Detect which cell encompasses the target text, then output its (x, y) center coordinate. 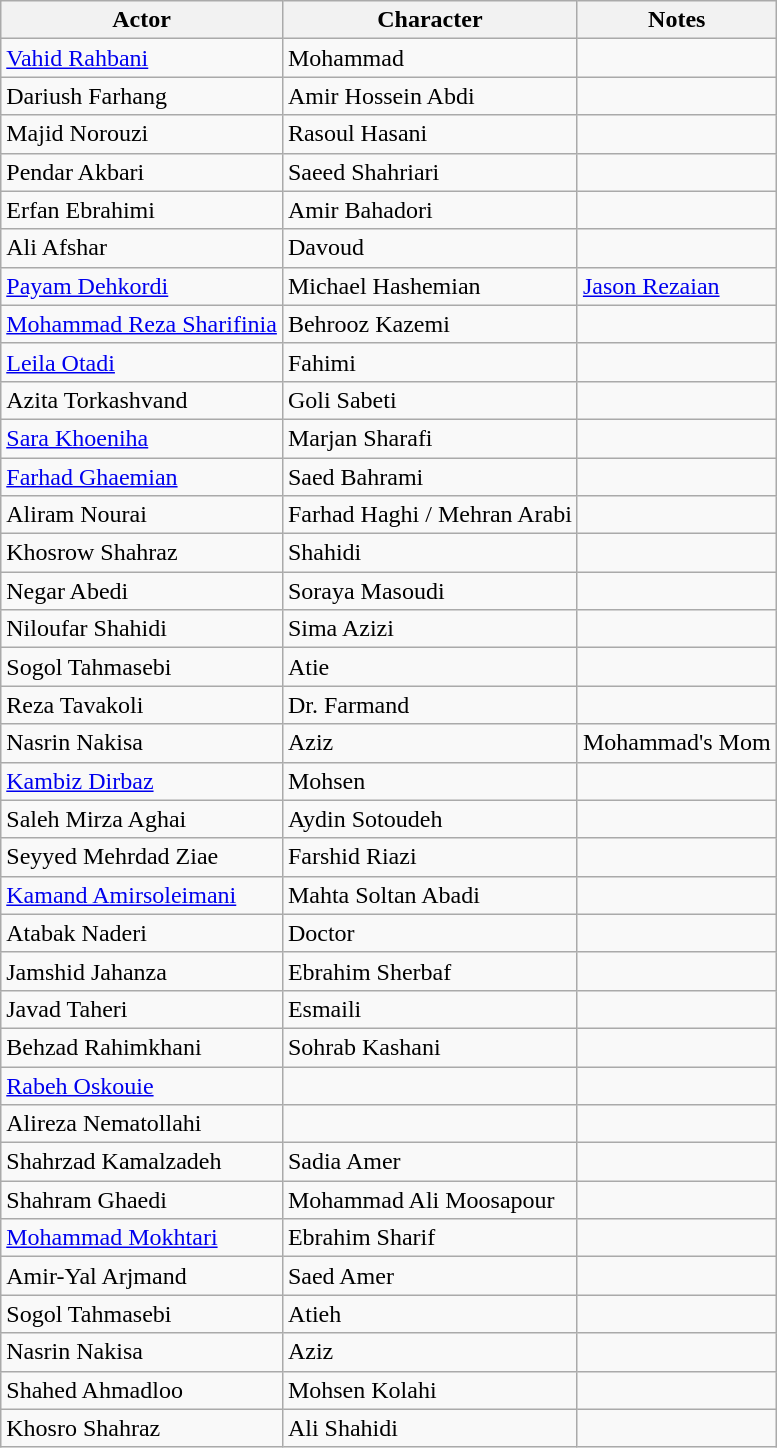
Marjan Sharafi (430, 438)
Ali Afshar (142, 248)
Atie (430, 667)
Rabeh Oskouie (142, 1085)
Mahta Soltan Abadi (430, 895)
Goli Sabeti (430, 400)
Farhad Ghaemian (142, 477)
Erfan Ebrahimi (142, 210)
Atabak Naderi (142, 933)
Atieh (430, 1314)
Javad Taheri (142, 1009)
Amir Bahadori (430, 210)
Khosro Shahraz (142, 1428)
Actor (142, 20)
Kamand Amirsoleimani (142, 895)
Majid Norouzi (142, 134)
Mohammad's Mom (676, 743)
Doctor (430, 933)
Esmaili (430, 1009)
Pendar Akbari (142, 172)
Shahrzad Kamalzadeh (142, 1162)
Alireza Nematollahi (142, 1124)
Mohsen (430, 781)
Leila Otadi (142, 362)
Jamshid Jahanza (142, 971)
Khosrow Shahraz (142, 553)
Amir Hossein Abdi (430, 96)
Ali Shahidi (430, 1428)
Negar Abedi (142, 591)
Saleh Mirza Aghai (142, 819)
Seyyed Mehrdad Ziae (142, 857)
Sohrab Kashani (430, 1047)
Mohammad Reza Sharifinia (142, 324)
Reza Tavakoli (142, 705)
Behzad Rahimkhani (142, 1047)
Amir-Yal Arjmand (142, 1276)
Fahimi (430, 362)
Farshid Riazi (430, 857)
Vahid Rahbani (142, 58)
Mohammad Ali Moosapour (430, 1200)
Soraya Masoudi (430, 591)
Aliram Nourai (142, 515)
Mohsen Kolahi (430, 1390)
Sima Azizi (430, 629)
Behrooz Kazemi (430, 324)
Rasoul Hasani (430, 134)
Notes (676, 20)
Character (430, 20)
Sara Khoeniha (142, 438)
Aydin Sotoudeh (430, 819)
Ebrahim Sherbaf (430, 971)
Kambiz Dirbaz (142, 781)
Saeed Shahriari (430, 172)
Shahed Ahmadloo (142, 1390)
Saed Amer (430, 1276)
Ebrahim Sharif (430, 1238)
Michael Hashemian (430, 286)
Saed Bahrami (430, 477)
Jason Rezaian (676, 286)
Dariush Farhang (142, 96)
Shahram Ghaedi (142, 1200)
Farhad Haghi / Mehran Arabi (430, 515)
Shahidi (430, 553)
Davoud (430, 248)
Mohammad (430, 58)
Azita Torkashvand (142, 400)
Dr. Farmand (430, 705)
Mohammad Mokhtari (142, 1238)
Niloufar Shahidi (142, 629)
Sadia Amer (430, 1162)
Payam Dehkordi (142, 286)
